Search for the cell housing the specified text and yield its (x, y) center coordinate. 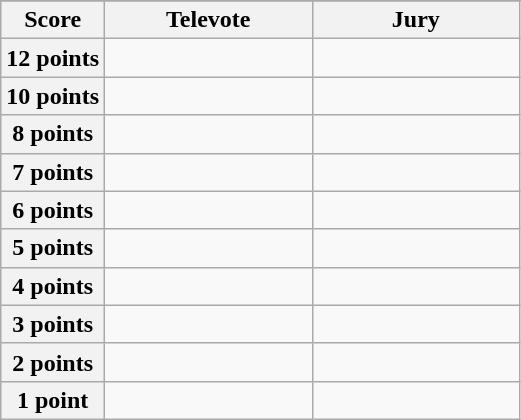
2 points (53, 362)
Jury (416, 20)
12 points (53, 58)
5 points (53, 248)
3 points (53, 324)
1 point (53, 400)
Televote (209, 20)
8 points (53, 134)
10 points (53, 96)
Score (53, 20)
7 points (53, 172)
4 points (53, 286)
6 points (53, 210)
